From the cell containing the given text, extract its center point as [x, y] coordinate. 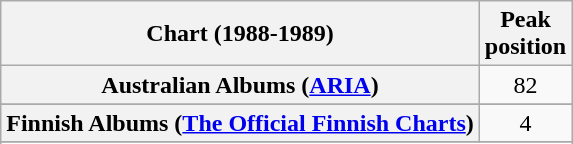
Australian Albums (ARIA) [240, 85]
Finnish Albums (The Official Finnish Charts) [240, 123]
Peakposition [525, 34]
4 [525, 123]
82 [525, 85]
Chart (1988-1989) [240, 34]
